Scan for the cell matching the given text and deliver its [X, Y] coordinate at center. 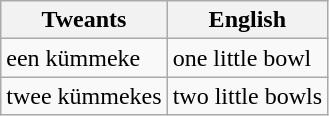
een kümmeke [84, 58]
two little bowls [247, 96]
Tweants [84, 20]
twee kümmekes [84, 96]
one little bowl [247, 58]
English [247, 20]
